Extract the (x, y) coordinate from the center of the cell holding the provided text.  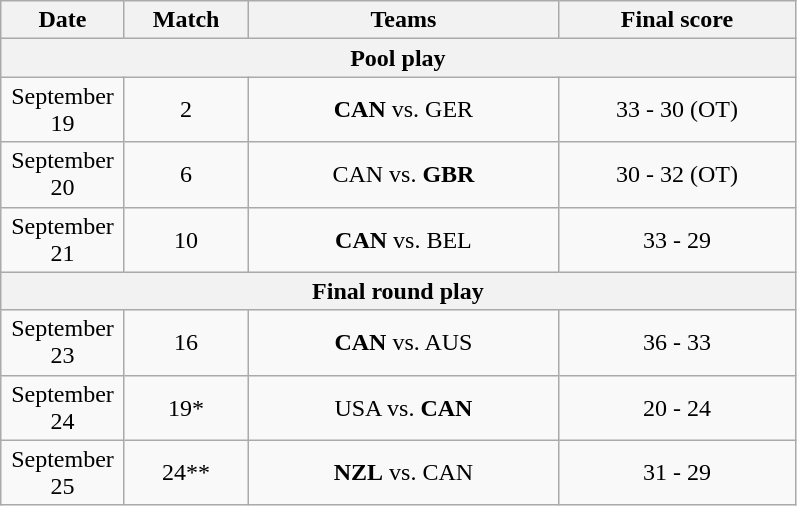
CAN vs. BEL (404, 240)
16 (186, 342)
September 23 (63, 342)
33 - 29 (677, 240)
33 - 30 (OT) (677, 110)
20 - 24 (677, 408)
10 (186, 240)
CAN vs. GER (404, 110)
2 (186, 110)
September 19 (63, 110)
Match (186, 20)
Date (63, 20)
19* (186, 408)
Teams (404, 20)
6 (186, 174)
CAN vs. AUS (404, 342)
September 20 (63, 174)
CAN vs. GBR (404, 174)
USA vs. CAN (404, 408)
September 21 (63, 240)
30 - 32 (OT) (677, 174)
Final round play (398, 291)
Final score (677, 20)
September 25 (63, 472)
September 24 (63, 408)
31 - 29 (677, 472)
24** (186, 472)
NZL vs. CAN (404, 472)
Pool play (398, 58)
36 - 33 (677, 342)
